Search for the cell housing the specified text and yield its (x, y) center coordinate. 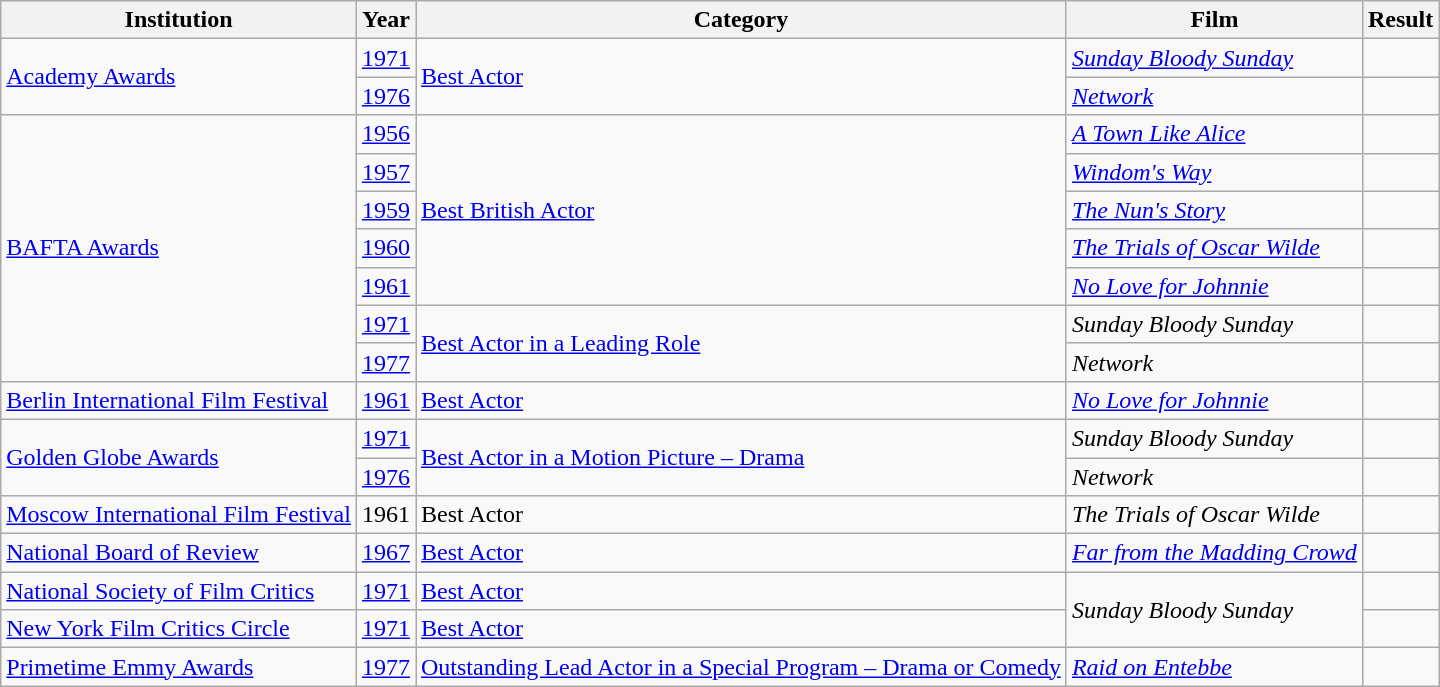
The Nun's Story (1214, 210)
Best British Actor (742, 210)
Best Actor in a Motion Picture – Drama (742, 457)
Primetime Emmy Awards (179, 667)
Berlin International Film Festival (179, 400)
Year (386, 20)
Category (742, 20)
1957 (386, 172)
A Town Like Alice (1214, 134)
1967 (386, 553)
1959 (386, 210)
National Board of Review (179, 553)
Outstanding Lead Actor in a Special Program – Drama or Comedy (742, 667)
Best Actor in a Leading Role (742, 343)
Raid on Entebbe (1214, 667)
Film (1214, 20)
Moscow International Film Festival (179, 515)
Golden Globe Awards (179, 457)
Institution (179, 20)
Windom's Way (1214, 172)
New York Film Critics Circle (179, 629)
BAFTA Awards (179, 248)
Result (1400, 20)
Far from the Madding Crowd (1214, 553)
Academy Awards (179, 77)
National Society of Film Critics (179, 591)
1956 (386, 134)
1960 (386, 248)
